Provide the (x, y) coordinate of the cell's center where the given text is located.  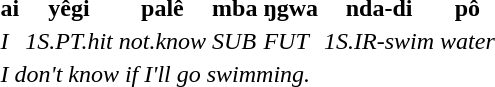
1S.PT.hit (70, 41)
not.know (162, 41)
FUT (291, 41)
SUB (235, 41)
1S.IR-swim (380, 41)
